Output the (x, y) coordinate of the center of the cell containing the given text.  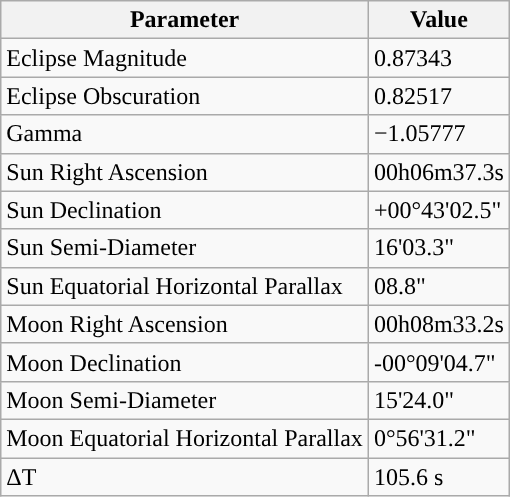
ΔT (185, 477)
Gamma (185, 134)
Sun Declination (185, 210)
Parameter (185, 20)
Sun Equatorial Horizontal Parallax (185, 286)
0.87343 (438, 58)
Moon Declination (185, 362)
00h06m37.3s (438, 172)
Sun Right Ascension (185, 172)
-00°09'04.7" (438, 362)
105.6 s (438, 477)
15'24.0" (438, 400)
0.82517 (438, 96)
Sun Semi-Diameter (185, 248)
Moon Right Ascension (185, 324)
Moon Semi-Diameter (185, 400)
Eclipse Obscuration (185, 96)
Value (438, 20)
Eclipse Magnitude (185, 58)
−1.05777 (438, 134)
00h08m33.2s (438, 324)
08.8" (438, 286)
16'03.3" (438, 248)
0°56'31.2" (438, 438)
Moon Equatorial Horizontal Parallax (185, 438)
+00°43'02.5" (438, 210)
